Find where the given text appears and provide that cell's center as (x, y) coordinate. 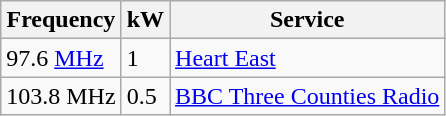
Heart East (308, 58)
1 (145, 58)
kW (145, 20)
103.8 MHz (61, 96)
97.6 MHz (61, 58)
Frequency (61, 20)
0.5 (145, 96)
Service (308, 20)
BBC Three Counties Radio (308, 96)
